Find where the given text appears and provide that cell's center as [X, Y] coordinate. 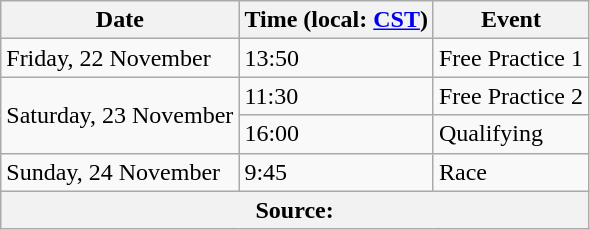
Saturday, 23 November [120, 115]
11:30 [336, 96]
Qualifying [510, 134]
Free Practice 1 [510, 58]
Free Practice 2 [510, 96]
16:00 [336, 134]
Sunday, 24 November [120, 172]
Friday, 22 November [120, 58]
13:50 [336, 58]
Event [510, 20]
Race [510, 172]
Source: [295, 210]
9:45 [336, 172]
Date [120, 20]
Time (local: CST) [336, 20]
